Search for the cell housing the specified text and yield its [x, y] center coordinate. 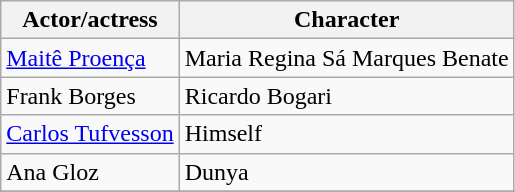
Ricardo Bogari [346, 96]
Himself [346, 134]
Frank Borges [90, 96]
Carlos Tufvesson [90, 134]
Dunya [346, 172]
Actor/actress [90, 20]
Maria Regina Sá Marques Benate [346, 58]
Maitê Proença [90, 58]
Ana Gloz [90, 172]
Character [346, 20]
